Provide the (x, y) coordinate of the cell's center where the given text is located.  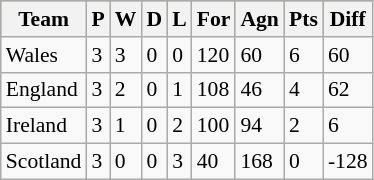
Ireland (44, 126)
Diff (348, 19)
94 (260, 126)
Wales (44, 55)
100 (214, 126)
120 (214, 55)
4 (304, 90)
D (154, 19)
W (126, 19)
Scotland (44, 162)
40 (214, 162)
46 (260, 90)
Agn (260, 19)
168 (260, 162)
Pts (304, 19)
For (214, 19)
P (98, 19)
62 (348, 90)
-128 (348, 162)
Team (44, 19)
L (180, 19)
108 (214, 90)
England (44, 90)
